Detect which cell encompasses the target text, then output its (X, Y) center coordinate. 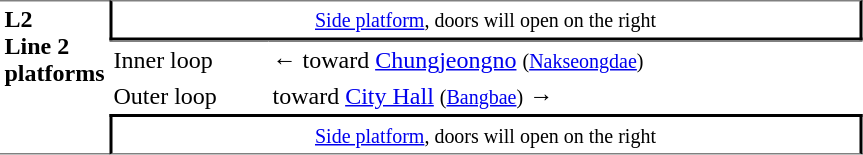
Inner loop (188, 59)
L2Line 2 platforms (54, 77)
toward City Hall (Bangbae) → (565, 96)
← toward Chungjeongno (Nakseongdae) (565, 59)
Outer loop (188, 96)
